For the text-containing cell, return its midpoint in [x, y] coordinate format. 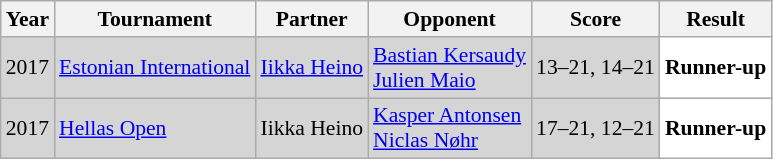
Result [716, 19]
Year [28, 19]
Tournament [154, 19]
Bastian Kersaudy Julien Maio [450, 68]
17–21, 12–21 [596, 128]
Kasper Antonsen Niclas Nøhr [450, 128]
13–21, 14–21 [596, 68]
Hellas Open [154, 128]
Score [596, 19]
Estonian International [154, 68]
Partner [312, 19]
Opponent [450, 19]
